Detect which cell encompasses the target text, then output its (X, Y) center coordinate. 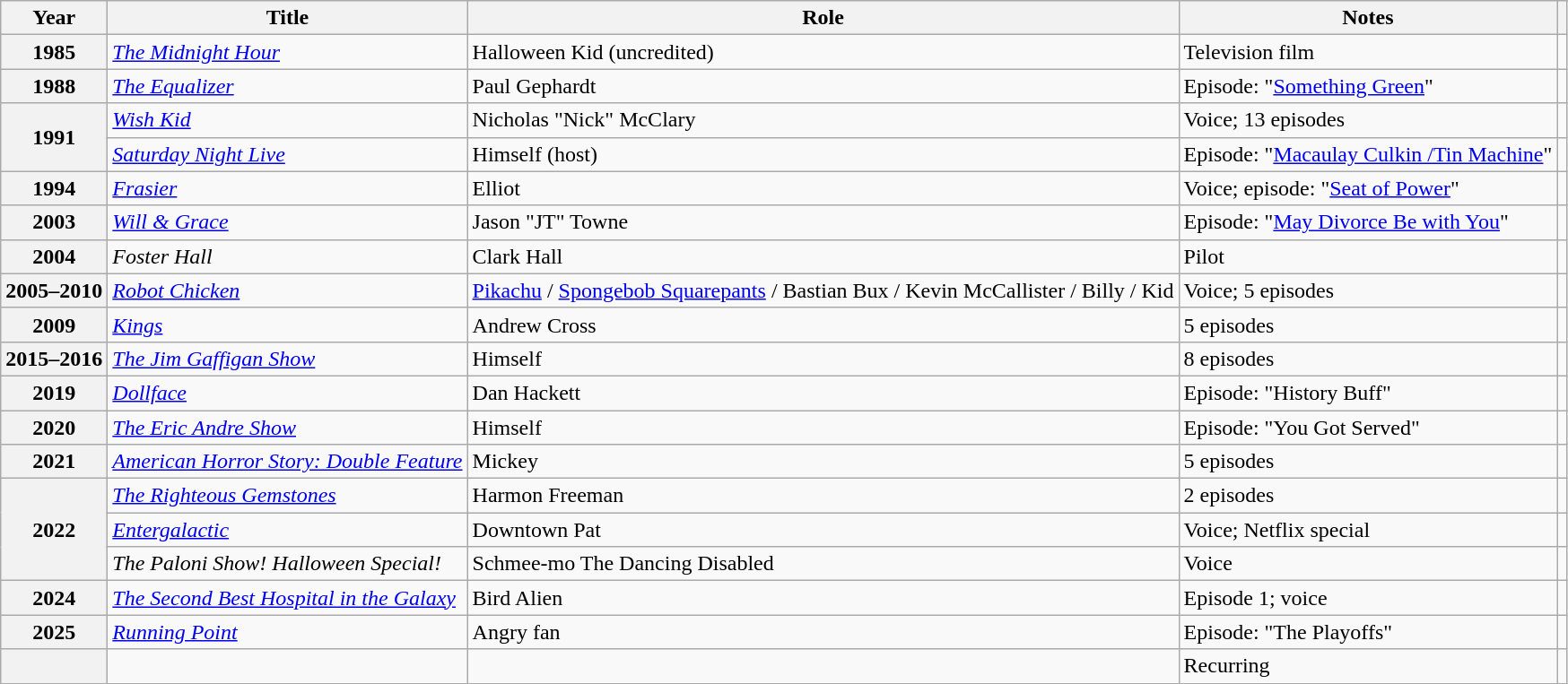
2025 (54, 632)
Pilot (1368, 256)
The Eric Andre Show (287, 428)
Voice; episode: "Seat of Power" (1368, 188)
Voice; 13 episodes (1368, 120)
The Paloni Show! Halloween Special! (287, 564)
2 episodes (1368, 496)
2020 (54, 428)
2022 (54, 530)
Saturday Night Live (287, 154)
Frasier (287, 188)
2024 (54, 598)
Halloween Kid (uncredited) (823, 52)
Episode: "You Got Served" (1368, 428)
Himself (host) (823, 154)
American Horror Story: Double Feature (287, 462)
The Righteous Gemstones (287, 496)
Running Point (287, 632)
Year (54, 18)
Wish Kid (287, 120)
1988 (54, 86)
2015–2016 (54, 359)
Television film (1368, 52)
Title (287, 18)
Robot Chicken (287, 290)
Role (823, 18)
Downtown Pat (823, 530)
1985 (54, 52)
8 episodes (1368, 359)
Clark Hall (823, 256)
Paul Gephardt (823, 86)
Notes (1368, 18)
The Jim Gaffigan Show (287, 359)
Dan Hackett (823, 393)
The Second Best Hospital in the Galaxy (287, 598)
Will & Grace (287, 222)
Harmon Freeman (823, 496)
Episode 1; voice (1368, 598)
Elliot (823, 188)
Andrew Cross (823, 325)
1994 (54, 188)
Episode: "Macaulay Culkin /Tin Machine" (1368, 154)
Voice; Netflix special (1368, 530)
2019 (54, 393)
The Equalizer (287, 86)
Nicholas "Nick" McClary (823, 120)
Mickey (823, 462)
Jason "JT" Towne (823, 222)
Voice; 5 episodes (1368, 290)
Bird Alien (823, 598)
Foster Hall (287, 256)
Episode: "Something Green" (1368, 86)
Episode: "May Divorce Be with You" (1368, 222)
Voice (1368, 564)
Kings (287, 325)
2004 (54, 256)
Recurring (1368, 666)
2003 (54, 222)
Episode: "The Playoffs" (1368, 632)
Pikachu / Spongebob Squarepants / Bastian Bux / Kevin McCallister / Billy / Kid (823, 290)
2005–2010 (54, 290)
Angry fan (823, 632)
The Midnight Hour (287, 52)
2021 (54, 462)
2009 (54, 325)
Entergalactic (287, 530)
Schmee-mo The Dancing Disabled (823, 564)
Dollface (287, 393)
1991 (54, 137)
Episode: "History Buff" (1368, 393)
